Identify which cell holds the provided text, then report its (x, y) central coordinate. 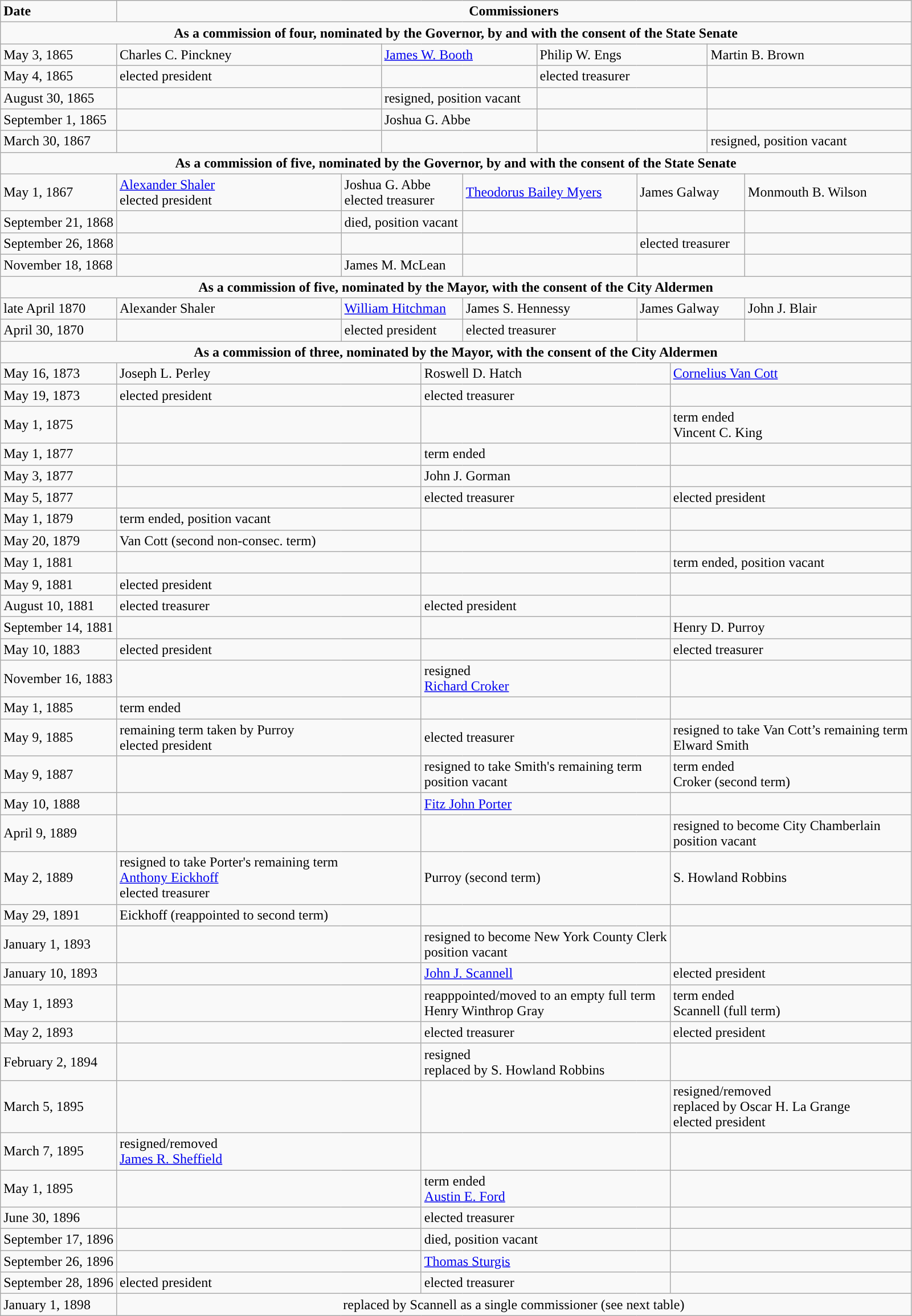
Cornelius Van Cott (791, 374)
John J. Gorman (546, 476)
Eickhoff (reappointed to second term) (269, 915)
S. Howland Robbins (791, 878)
replaced by Scannell as a single commissioner (see next table) (514, 1305)
Joseph L. Perley (269, 374)
April 9, 1889 (59, 833)
September 26, 1868 (59, 243)
September 1, 1865 (59, 120)
resigned/removedJames R. Sheffield (269, 1151)
James M. McLean (402, 265)
May 1, 1881 (59, 562)
May 19, 1873 (59, 395)
James S. Hennessy (549, 309)
William Hitchman (402, 309)
March 7, 1895 (59, 1151)
May 1, 1885 (59, 708)
September 26, 1896 (59, 1261)
May 10, 1883 (59, 649)
Charles C. Pinckney (248, 55)
Martin B. Brown (809, 55)
term endedCroker (second term) (791, 775)
September 14, 1881 (59, 627)
As a commission of five, nominated by the Governor, by and with the consent of the State Senate (456, 163)
resignedreplaced by S. Howland Robbins (546, 1062)
January 1, 1898 (59, 1305)
term endedScannell (full term) (791, 1003)
May 2, 1889 (59, 878)
Alexander Shalerelected president (229, 193)
Alexander Shaler (229, 309)
Philip W. Engs (622, 55)
resigned to take Van Cott’s remaining termElward Smith (791, 737)
Theodorus Bailey Myers (549, 193)
Joshua G. Abbeelected treasurer (402, 193)
John J. Scannell (546, 974)
Henry D. Purroy (791, 627)
March 30, 1867 (59, 141)
remaining term taken by Purroyelected president (269, 737)
May 9, 1885 (59, 737)
resignedRichard Croker (546, 679)
Thomas Sturgis (546, 1261)
late April 1870 (59, 309)
Fitz John Porter (546, 804)
November 16, 1883 (59, 679)
January 1, 1893 (59, 945)
May 1, 1893 (59, 1003)
As a commission of four, nominated by the Governor, by and with the consent of the State Senate (456, 33)
May 1, 1879 (59, 519)
May 20, 1879 (59, 541)
August 10, 1881 (59, 606)
Joshua G. Abbe (459, 120)
As a commission of five, nominated by the Mayor, with the consent of the City Aldermen (456, 287)
resigned to become New York County Clerkposition vacant (546, 945)
May 29, 1891 (59, 915)
April 30, 1870 (59, 330)
May 9, 1881 (59, 584)
May 3, 1865 (59, 55)
November 18, 1868 (59, 265)
resigned to take Porter's remaining termAnthony Eickhoffelected treasurer (269, 878)
resigned to take Smith's remaining termposition vacant (546, 775)
May 3, 1877 (59, 476)
Van Cott (second non-consec. term) (269, 541)
May 9, 1887 (59, 775)
August 30, 1865 (59, 98)
May 10, 1888 (59, 804)
term endedAustin E. Ford (546, 1188)
resigned to become City Chamberlainposition vacant (791, 833)
May 4, 1865 (59, 76)
March 5, 1895 (59, 1106)
Purroy (second term) (546, 878)
term endedVincent C. King (791, 425)
James W. Booth (459, 55)
As a commission of three, nominated by the Mayor, with the consent of the City Aldermen (456, 352)
January 10, 1893 (59, 974)
May 2, 1893 (59, 1032)
May 1, 1895 (59, 1188)
May 5, 1877 (59, 497)
May 16, 1873 (59, 374)
Roswell D. Hatch (546, 374)
Monmouth B. Wilson (828, 193)
September 28, 1896 (59, 1283)
May 1, 1875 (59, 425)
reapppointed/moved to an empty full termHenry Winthrop Gray (546, 1003)
June 30, 1896 (59, 1218)
Commissioners (514, 11)
May 1, 1867 (59, 193)
resigned/removedreplaced by Oscar H. La Grangeelected president (791, 1106)
February 2, 1894 (59, 1062)
May 1, 1877 (59, 454)
John J. Blair (828, 309)
September 21, 1868 (59, 222)
September 17, 1896 (59, 1240)
Date (59, 11)
